From the cell containing the given text, extract its center point as [x, y] coordinate. 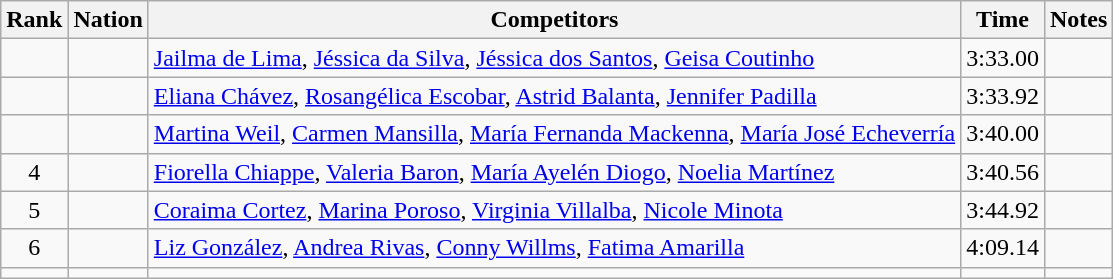
Eliana Chávez, Rosangélica Escobar, Astrid Balanta, Jennifer Padilla [554, 96]
Notes [1078, 20]
Fiorella Chiappe, Valeria Baron, María Ayelén Diogo, Noelia Martínez [554, 172]
3:33.92 [1003, 96]
5 [34, 210]
Martina Weil, Carmen Mansilla, María Fernanda Mackenna, María José Echeverría [554, 134]
3:40.56 [1003, 172]
4 [34, 172]
6 [34, 248]
Coraima Cortez, Marina Poroso, Virginia Villalba, Nicole Minota [554, 210]
Competitors [554, 20]
3:40.00 [1003, 134]
Time [1003, 20]
Jailma de Lima, Jéssica da Silva, Jéssica dos Santos, Geisa Coutinho [554, 58]
Rank [34, 20]
3:33.00 [1003, 58]
3:44.92 [1003, 210]
Liz González, Andrea Rivas, Conny Willms, Fatima Amarilla [554, 248]
Nation [108, 20]
4:09.14 [1003, 248]
